Pinpoint the cell where the given text exists, returning its (x, y) midpoint coordinate. 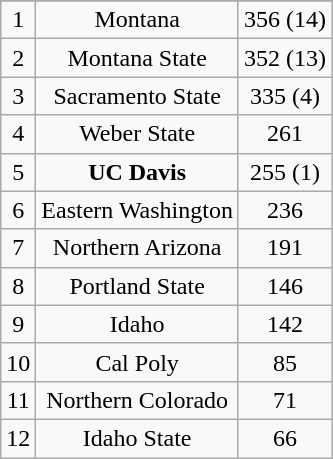
7 (18, 248)
Sacramento State (138, 96)
Montana State (138, 58)
10 (18, 362)
9 (18, 324)
2 (18, 58)
Cal Poly (138, 362)
146 (284, 286)
236 (284, 210)
356 (14) (284, 20)
11 (18, 400)
UC Davis (138, 172)
261 (284, 134)
8 (18, 286)
1 (18, 20)
6 (18, 210)
Idaho State (138, 438)
352 (13) (284, 58)
335 (4) (284, 96)
85 (284, 362)
Portland State (138, 286)
Montana (138, 20)
71 (284, 400)
Northern Arizona (138, 248)
Idaho (138, 324)
255 (1) (284, 172)
12 (18, 438)
142 (284, 324)
4 (18, 134)
Northern Colorado (138, 400)
Weber State (138, 134)
191 (284, 248)
Eastern Washington (138, 210)
3 (18, 96)
5 (18, 172)
66 (284, 438)
